Find where the given text appears and provide that cell's center as [x, y] coordinate. 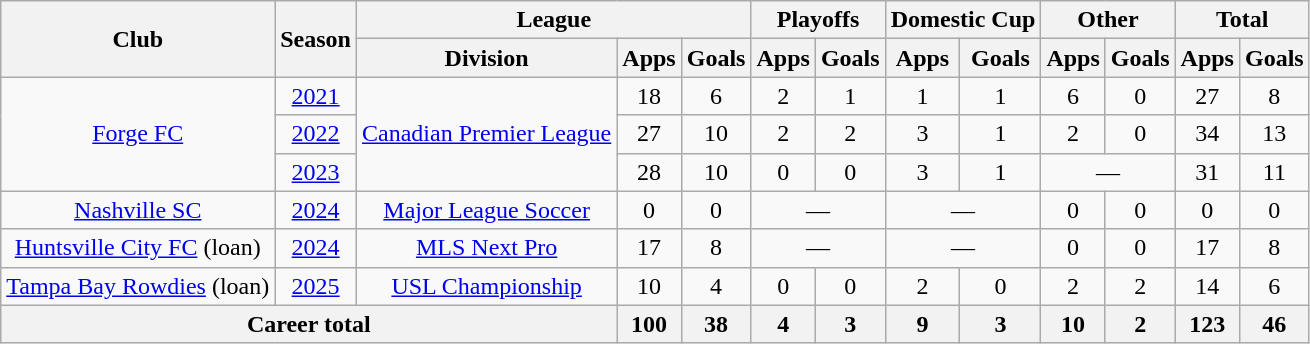
Nashville SC [138, 210]
31 [1207, 172]
38 [716, 324]
MLS Next Pro [486, 248]
Tampa Bay Rowdies (loan) [138, 286]
Canadian Premier League [486, 134]
28 [649, 172]
Playoffs [818, 20]
2025 [316, 286]
2023 [316, 172]
34 [1207, 134]
14 [1207, 286]
Total [1242, 20]
USL Championship [486, 286]
Huntsville City FC (loan) [138, 248]
Domestic Cup [963, 20]
2022 [316, 134]
Division [486, 58]
Major League Soccer [486, 210]
Forge FC [138, 134]
9 [922, 324]
18 [649, 96]
League [553, 20]
13 [1274, 134]
46 [1274, 324]
100 [649, 324]
123 [1207, 324]
11 [1274, 172]
Career total [309, 324]
Other [1108, 20]
2021 [316, 96]
Season [316, 39]
Club [138, 39]
